For the text-containing cell, return its midpoint in [x, y] coordinate format. 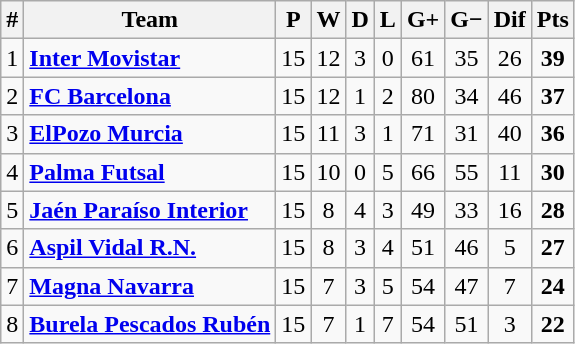
49 [422, 210]
P [294, 20]
Pts [552, 20]
35 [466, 58]
Burela Pescados Rubén [150, 324]
27 [552, 248]
Palma Futsal [150, 172]
D [360, 20]
47 [466, 286]
55 [466, 172]
80 [422, 96]
66 [422, 172]
37 [552, 96]
26 [510, 58]
Jaén Paraíso Interior [150, 210]
W [328, 20]
Inter Movistar [150, 58]
L [388, 20]
G+ [422, 20]
31 [466, 134]
Dif [510, 20]
# [12, 20]
22 [552, 324]
61 [422, 58]
33 [466, 210]
39 [552, 58]
G− [466, 20]
71 [422, 134]
30 [552, 172]
40 [510, 134]
ElPozo Murcia [150, 134]
28 [552, 210]
10 [328, 172]
34 [466, 96]
Team [150, 20]
6 [12, 248]
Aspil Vidal R.N. [150, 248]
24 [552, 286]
Magna Navarra [150, 286]
16 [510, 210]
36 [552, 134]
FC Barcelona [150, 96]
